Provide the [X, Y] coordinate of the cell's center where the given text is located.  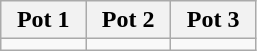
Pot 1 [44, 20]
Pot 2 [128, 20]
Pot 3 [214, 20]
